Find where the given text appears and provide that cell's center as [x, y] coordinate. 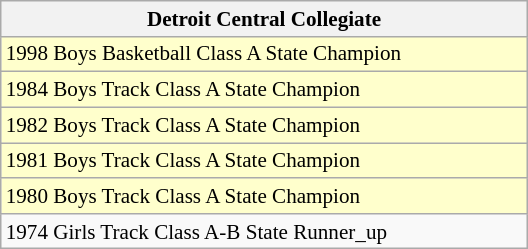
Detroit Central Collegiate [264, 18]
1974 Girls Track Class A-B State Runner_up [264, 230]
1984 Boys Track Class A State Champion [264, 90]
1981 Boys Track Class A State Champion [264, 160]
1982 Boys Track Class A State Champion [264, 124]
1980 Boys Track Class A State Champion [264, 196]
1998 Boys Basketball Class A State Champion [264, 54]
